Find where the given text appears and provide that cell's center as (x, y) coordinate. 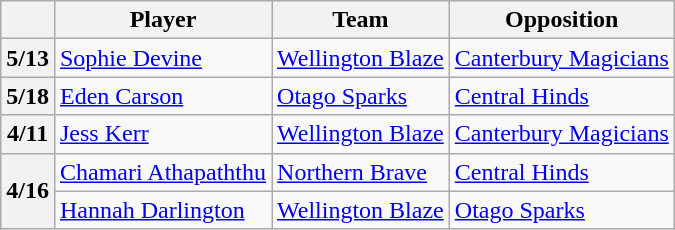
5/13 (28, 58)
Jess Kerr (162, 134)
Player (162, 20)
Eden Carson (162, 96)
Team (361, 20)
Chamari Athapaththu (162, 172)
Northern Brave (361, 172)
4/16 (28, 191)
Opposition (562, 20)
5/18 (28, 96)
4/11 (28, 134)
Hannah Darlington (162, 210)
Sophie Devine (162, 58)
